Locate the cell with the specified text and output its (X, Y) center coordinate. 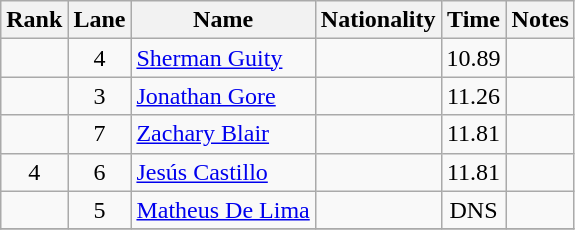
11.26 (474, 96)
Time (474, 20)
3 (100, 96)
5 (100, 210)
Notes (540, 20)
Lane (100, 20)
10.89 (474, 58)
DNS (474, 210)
Zachary Blair (223, 134)
Jesús Castillo (223, 172)
Rank (34, 20)
Jonathan Gore (223, 96)
Sherman Guity (223, 58)
Name (223, 20)
Nationality (378, 20)
7 (100, 134)
6 (100, 172)
Matheus De Lima (223, 210)
